Detect which cell encompasses the target text, then output its [X, Y] center coordinate. 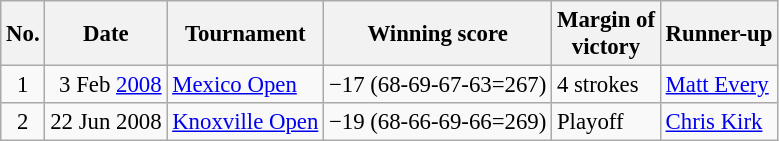
Tournament [246, 34]
Mexico Open [246, 85]
Playoff [606, 122]
Matt Every [718, 85]
−19 (68-66-69-66=269) [438, 122]
Margin ofvictory [606, 34]
Knoxville Open [246, 122]
22 Jun 2008 [106, 122]
−17 (68-69-67-63=267) [438, 85]
Chris Kirk [718, 122]
No. [23, 34]
3 Feb 2008 [106, 85]
Runner-up [718, 34]
Date [106, 34]
2 [23, 122]
4 strokes [606, 85]
1 [23, 85]
Winning score [438, 34]
